Pinpoint the cell where the given text exists, returning its (x, y) midpoint coordinate. 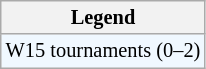
W15 tournaments (0–2) (103, 51)
Legend (103, 17)
